Scan for the cell matching the given text and deliver its [X, Y] coordinate at center. 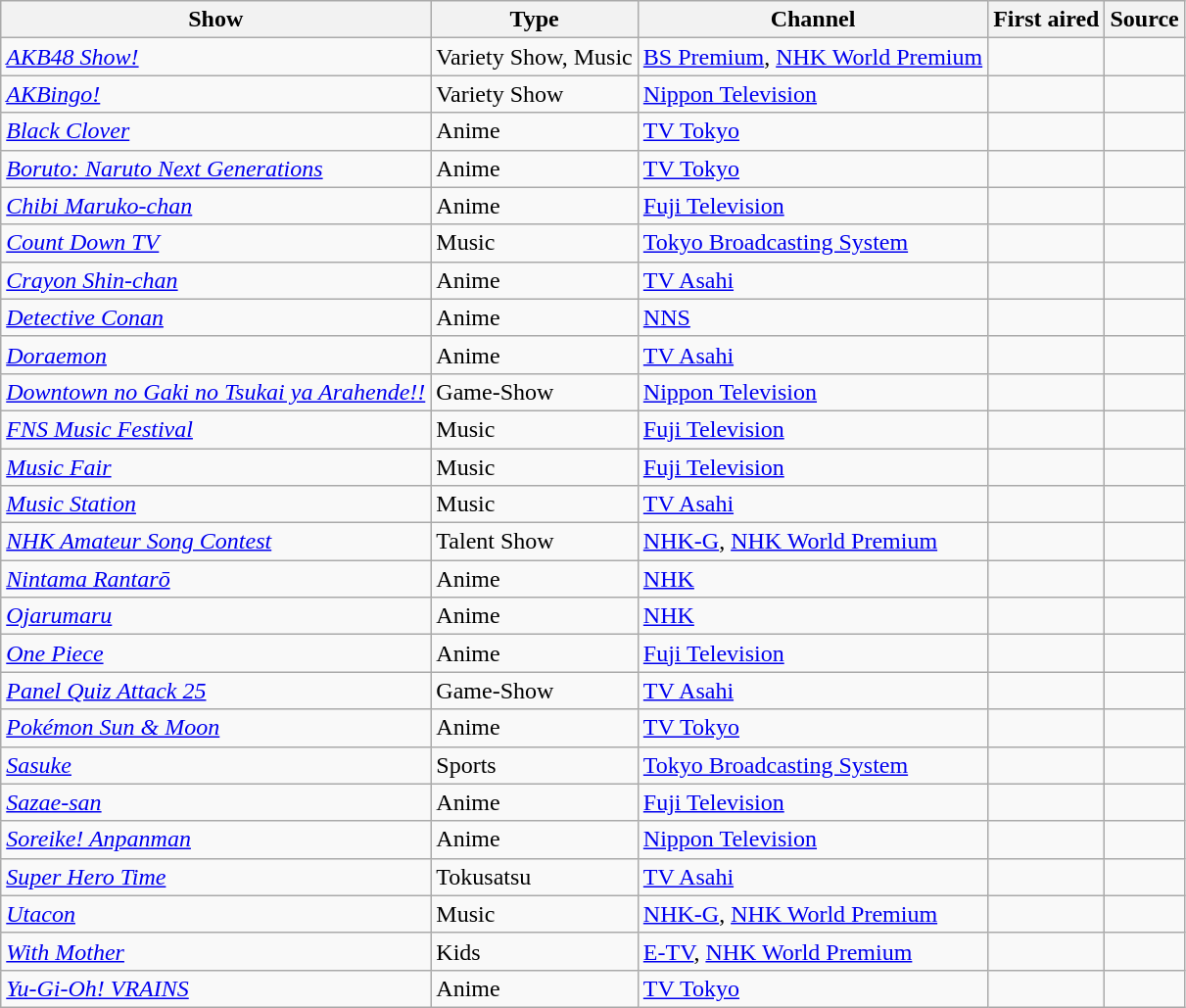
NHK Amateur Song Contest [215, 542]
Soreike! Anpanman [215, 840]
Music Fair [215, 467]
Type [535, 20]
Crayon Shin-chan [215, 280]
Ojarumaru [215, 616]
Yu-Gi-Oh! VRAINS [215, 988]
Count Down TV [215, 243]
Kids [535, 951]
Doraemon [215, 355]
Panel Quiz Attack 25 [215, 691]
Chibi Maruko-chan [215, 206]
Boruto: Naruto Next Generations [215, 168]
First aired [1046, 20]
Source [1144, 20]
Detective Conan [215, 317]
Tokusatsu [535, 877]
Channel [813, 20]
Variety Show, Music [535, 57]
E-TV, NHK World Premium [813, 951]
Black Clover [215, 131]
Nintama Rantarō [215, 579]
With Mother [215, 951]
Sports [535, 765]
One Piece [215, 653]
NNS [813, 317]
Sasuke [215, 765]
Downtown no Gaki no Tsukai ya Arahende!! [215, 392]
Sazae-san [215, 802]
FNS Music Festival [215, 429]
Super Hero Time [215, 877]
Variety Show [535, 94]
BS Premium, NHK World Premium [813, 57]
Music Station [215, 504]
AKB48 Show! [215, 57]
Show [215, 20]
Utacon [215, 914]
Pokémon Sun & Moon [215, 728]
AKBingo! [215, 94]
Talent Show [535, 542]
